Provide the [x, y] coordinate of the cell's center where the given text is located.  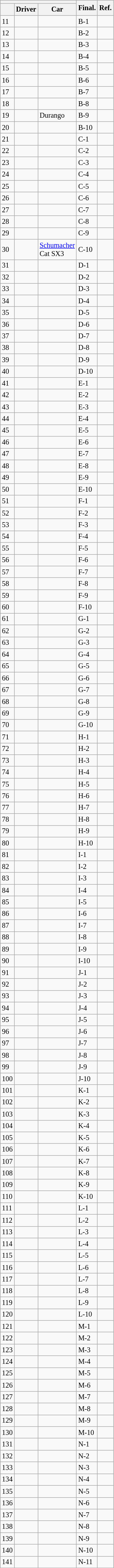
H-7 [87, 808]
G-6 [87, 678]
48 [7, 466]
B-5 [87, 68]
16 [7, 80]
28 [7, 222]
N-1 [87, 1444]
M-1 [87, 1326]
M-4 [87, 1362]
E-4 [87, 419]
L-1 [87, 1208]
114 [7, 1244]
H-2 [87, 749]
D-8 [87, 348]
103 [7, 1114]
15 [7, 68]
92 [7, 985]
118 [7, 1291]
98 [7, 1055]
129 [7, 1421]
G-10 [87, 725]
C-2 [87, 151]
91 [7, 973]
F-2 [87, 513]
C-10 [87, 249]
D-10 [87, 372]
E-3 [87, 407]
F-1 [87, 501]
G-5 [87, 666]
29 [7, 233]
90 [7, 961]
B-6 [87, 80]
M-9 [87, 1421]
18 [7, 104]
Final. [87, 8]
H-8 [87, 820]
J-8 [87, 1055]
124 [7, 1362]
L-7 [87, 1279]
95 [7, 1020]
132 [7, 1456]
107 [7, 1161]
33 [7, 289]
32 [7, 277]
H-9 [87, 831]
F-7 [87, 572]
D-9 [87, 360]
H-6 [87, 796]
B-9 [87, 116]
G-4 [87, 654]
58 [7, 584]
13 [7, 45]
26 [7, 198]
I-9 [87, 949]
M-10 [87, 1432]
C-1 [87, 139]
81 [7, 855]
80 [7, 843]
120 [7, 1314]
L-2 [87, 1220]
108 [7, 1173]
J-9 [87, 1067]
127 [7, 1397]
L-6 [87, 1267]
Driver [26, 9]
70 [7, 725]
N-2 [87, 1456]
H-4 [87, 772]
77 [7, 808]
C-4 [87, 174]
M-3 [87, 1350]
Schumacher Cat SX3 [57, 249]
23 [7, 163]
78 [7, 820]
B-10 [87, 127]
75 [7, 784]
B-8 [87, 104]
43 [7, 407]
C-7 [87, 210]
73 [7, 760]
141 [7, 1562]
K-1 [87, 1091]
139 [7, 1539]
68 [7, 702]
135 [7, 1491]
59 [7, 595]
J-1 [87, 973]
38 [7, 348]
94 [7, 1008]
F-10 [87, 607]
K-3 [87, 1114]
50 [7, 489]
82 [7, 866]
44 [7, 419]
71 [7, 737]
97 [7, 1043]
113 [7, 1232]
D-6 [87, 324]
D-7 [87, 336]
86 [7, 914]
E-9 [87, 478]
C-3 [87, 163]
64 [7, 654]
M-7 [87, 1397]
69 [7, 713]
L-9 [87, 1303]
20 [7, 127]
115 [7, 1256]
E-1 [87, 383]
N-10 [87, 1550]
F-5 [87, 548]
134 [7, 1479]
I-8 [87, 937]
G-8 [87, 702]
47 [7, 454]
66 [7, 678]
D-4 [87, 301]
N-5 [87, 1491]
K-4 [87, 1126]
67 [7, 690]
J-7 [87, 1043]
I-1 [87, 855]
109 [7, 1185]
93 [7, 996]
K-2 [87, 1102]
30 [7, 249]
D-2 [87, 277]
C-9 [87, 233]
138 [7, 1527]
L-10 [87, 1314]
I-6 [87, 914]
J-10 [87, 1079]
54 [7, 537]
87 [7, 926]
I-10 [87, 961]
E-7 [87, 454]
74 [7, 772]
110 [7, 1197]
119 [7, 1303]
76 [7, 796]
128 [7, 1409]
35 [7, 312]
F-8 [87, 584]
55 [7, 548]
H-1 [87, 737]
51 [7, 501]
63 [7, 643]
12 [7, 33]
E-5 [87, 430]
45 [7, 430]
116 [7, 1267]
F-9 [87, 595]
60 [7, 607]
53 [7, 525]
57 [7, 572]
D-5 [87, 312]
27 [7, 210]
N-9 [87, 1539]
122 [7, 1338]
14 [7, 57]
J-4 [87, 1008]
D-3 [87, 289]
K-10 [87, 1197]
I-2 [87, 866]
I-5 [87, 902]
B-1 [87, 21]
131 [7, 1444]
G-1 [87, 619]
G-9 [87, 713]
41 [7, 383]
102 [7, 1102]
L-4 [87, 1244]
46 [7, 442]
H-3 [87, 760]
N-3 [87, 1468]
E-8 [87, 466]
25 [7, 186]
F-3 [87, 525]
99 [7, 1067]
B-7 [87, 92]
D-1 [87, 265]
N-11 [87, 1562]
105 [7, 1138]
34 [7, 301]
49 [7, 478]
101 [7, 1091]
C-8 [87, 222]
31 [7, 265]
130 [7, 1432]
N-8 [87, 1527]
K-5 [87, 1138]
136 [7, 1503]
G-2 [87, 631]
Ref. [106, 8]
84 [7, 890]
N-6 [87, 1503]
K-7 [87, 1161]
C-5 [87, 186]
36 [7, 324]
104 [7, 1126]
L-8 [87, 1291]
I-3 [87, 878]
106 [7, 1149]
85 [7, 902]
79 [7, 831]
111 [7, 1208]
Car [57, 9]
L-3 [87, 1232]
K-8 [87, 1173]
M-6 [87, 1385]
133 [7, 1468]
11 [7, 21]
J-3 [87, 996]
M-2 [87, 1338]
N-4 [87, 1479]
B-2 [87, 33]
121 [7, 1326]
112 [7, 1220]
88 [7, 937]
83 [7, 878]
65 [7, 666]
21 [7, 139]
72 [7, 749]
17 [7, 92]
H-5 [87, 784]
140 [7, 1550]
H-10 [87, 843]
C-6 [87, 198]
K-6 [87, 1149]
L-5 [87, 1256]
100 [7, 1079]
126 [7, 1385]
137 [7, 1515]
37 [7, 336]
19 [7, 116]
M-5 [87, 1373]
56 [7, 560]
J-5 [87, 1020]
G-7 [87, 690]
I-4 [87, 890]
E-2 [87, 395]
52 [7, 513]
42 [7, 395]
22 [7, 151]
E-6 [87, 442]
40 [7, 372]
Durango [57, 116]
F-6 [87, 560]
62 [7, 631]
J-2 [87, 985]
B-3 [87, 45]
M-8 [87, 1409]
39 [7, 360]
24 [7, 174]
89 [7, 949]
G-3 [87, 643]
J-6 [87, 1031]
F-4 [87, 537]
125 [7, 1373]
117 [7, 1279]
61 [7, 619]
96 [7, 1031]
123 [7, 1350]
K-9 [87, 1185]
E-10 [87, 489]
I-7 [87, 926]
B-4 [87, 57]
N-7 [87, 1515]
